Find where the given text appears and provide that cell's center as [X, Y] coordinate. 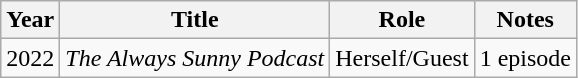
Notes [525, 20]
2022 [30, 58]
Herself/Guest [402, 58]
Title [195, 20]
1 episode [525, 58]
Year [30, 20]
Role [402, 20]
The Always Sunny Podcast [195, 58]
